Extract the [x, y] coordinate from the center of the cell holding the provided text.  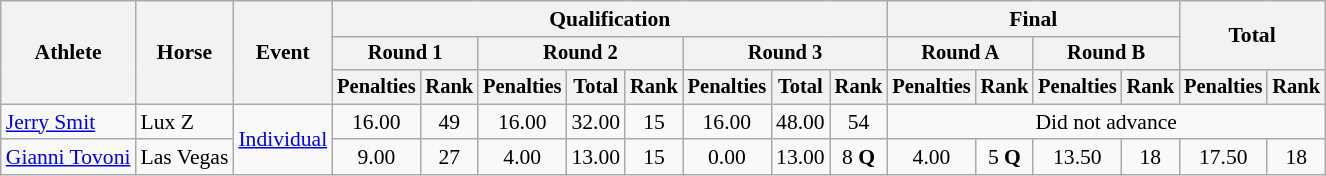
Round B [1106, 54]
Did not advance [1106, 122]
13.50 [1077, 158]
Round 3 [786, 54]
Las Vegas [184, 158]
Athlete [68, 52]
Event [282, 52]
Jerry Smit [68, 122]
5 Q [1005, 158]
Final [1033, 19]
Qualification [610, 19]
Round 2 [580, 54]
27 [450, 158]
Round A [960, 54]
Horse [184, 52]
Gianni Tovoni [68, 158]
48.00 [800, 122]
32.00 [596, 122]
0.00 [727, 158]
49 [450, 122]
Individual [282, 140]
Round 1 [405, 54]
Lux Z [184, 122]
9.00 [376, 158]
8 Q [859, 158]
54 [859, 122]
17.50 [1223, 158]
